Return [x, y] of the center of cell containing provided text 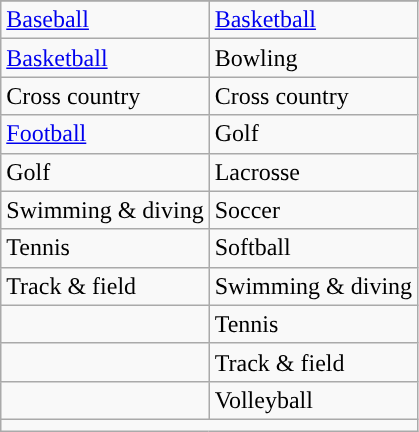
Baseball [105, 20]
Soccer [313, 210]
Volleyball [313, 400]
Football [105, 134]
Bowling [313, 58]
Lacrosse [313, 172]
Softball [313, 248]
